Pinpoint the cell where the given text exists, returning its (X, Y) midpoint coordinate. 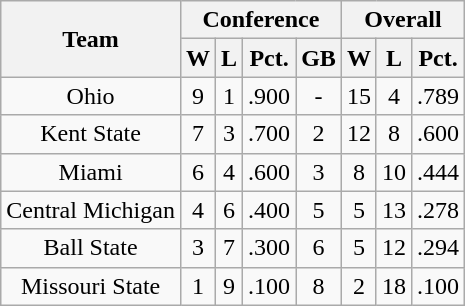
.300 (270, 248)
Team (91, 39)
Ohio (91, 96)
.294 (438, 248)
GB (319, 58)
Central Michigan (91, 210)
15 (358, 96)
13 (394, 210)
Ball State (91, 248)
.700 (270, 134)
Missouri State (91, 286)
Miami (91, 172)
.900 (270, 96)
.789 (438, 96)
Kent State (91, 134)
- (319, 96)
.278 (438, 210)
18 (394, 286)
10 (394, 172)
Conference (260, 20)
Overall (402, 20)
.400 (270, 210)
.444 (438, 172)
